Extract the [x, y] coordinate from the center of the cell holding the provided text.  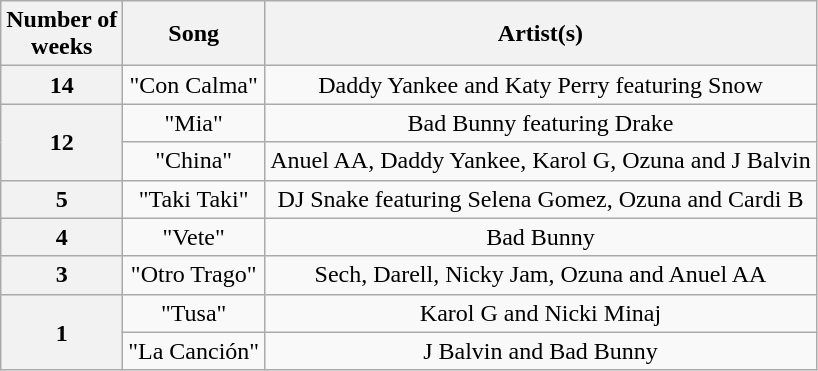
"China" [194, 161]
Anuel AA, Daddy Yankee, Karol G, Ozuna and J Balvin [541, 161]
Artist(s) [541, 34]
Karol G and Nicki Minaj [541, 313]
5 [62, 199]
Bad Bunny featuring Drake [541, 123]
4 [62, 237]
3 [62, 275]
Daddy Yankee and Katy Perry featuring Snow [541, 85]
Song [194, 34]
1 [62, 332]
"Vete" [194, 237]
12 [62, 142]
Bad Bunny [541, 237]
"Taki Taki" [194, 199]
Sech, Darell, Nicky Jam, Ozuna and Anuel AA [541, 275]
Number ofweeks [62, 34]
J Balvin and Bad Bunny [541, 351]
"Con Calma" [194, 85]
"Mia" [194, 123]
14 [62, 85]
"La Canción" [194, 351]
DJ Snake featuring Selena Gomez, Ozuna and Cardi B [541, 199]
"Otro Trago" [194, 275]
"Tusa" [194, 313]
